Return the (X, Y) coordinate for the center point of the cell that contains the specified text.  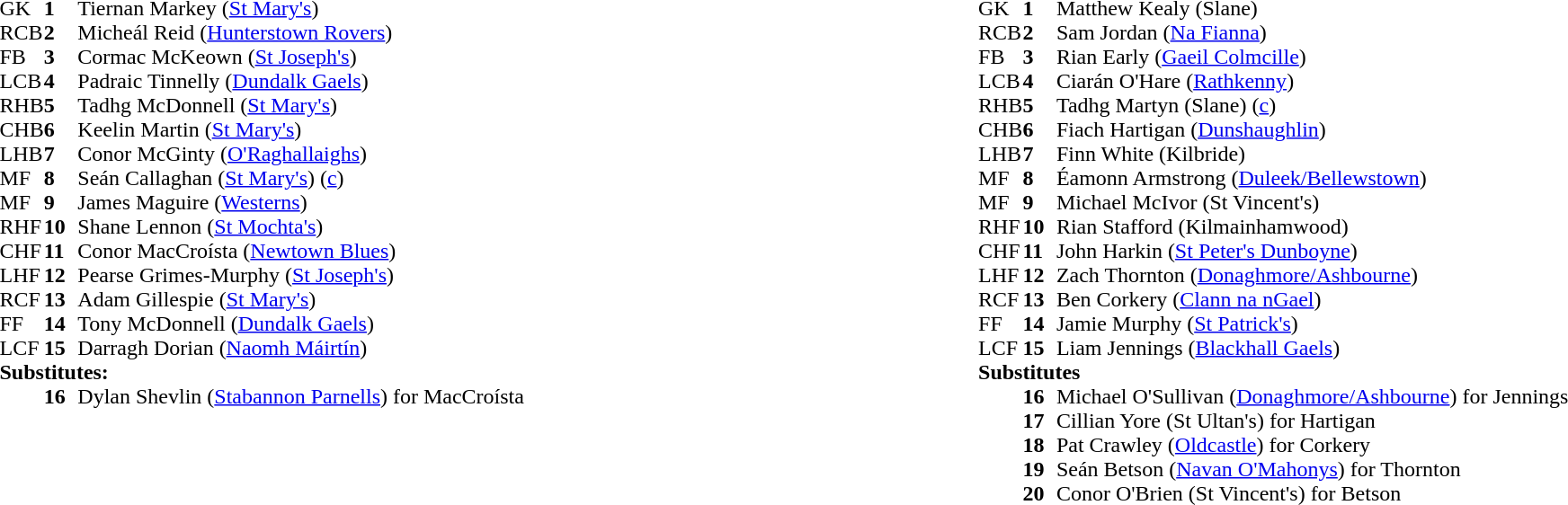
Adam Gillespie (St Mary's) (300, 300)
James Maguire (Westerns) (300, 203)
19 (1039, 469)
Padraic Tinnelly (Dundalk Gaels) (300, 81)
Darragh Dorian (Naomh Máirtín) (300, 349)
Keelin Martin (St Mary's) (300, 129)
Conor MacCroísta (Newtown Blues) (300, 252)
Dylan Shevlin (Stabannon Parnells) for MacCroísta (300, 397)
17 (1039, 421)
Micheál Reid (Hunterstown Rovers) (300, 32)
Conor McGinty (O'Raghallaighs) (300, 155)
Pearse Grimes-Murphy (St Joseph's) (300, 275)
Shane Lennon (St Mochta's) (300, 226)
Substitutes: (263, 372)
Cormac McKeown (St Joseph's) (300, 58)
Tadhg McDonnell (St Mary's) (300, 106)
Tony McDonnell (Dundalk Gaels) (300, 323)
Seán Callaghan (St Mary's) (c) (300, 178)
Substitutes (1273, 372)
18 (1039, 446)
